From the cell containing the given text, extract its center point as [x, y] coordinate. 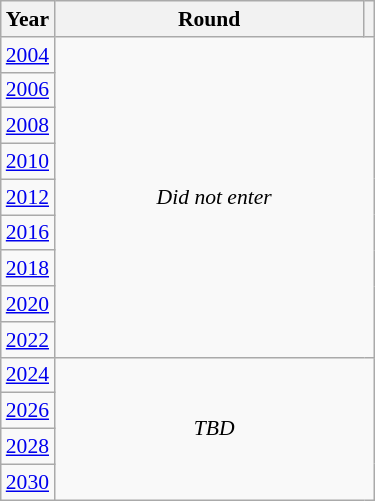
TBD [214, 428]
Did not enter [214, 198]
2018 [28, 269]
2030 [28, 482]
2026 [28, 411]
2010 [28, 162]
Round [209, 19]
2012 [28, 197]
2020 [28, 304]
2016 [28, 233]
2008 [28, 126]
Year [28, 19]
2024 [28, 375]
2006 [28, 90]
2028 [28, 447]
2004 [28, 55]
2022 [28, 340]
